Return the (x, y) coordinate for the center point of the cell that contains the specified text.  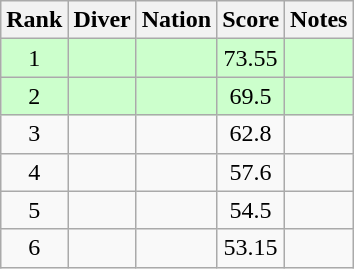
6 (34, 248)
62.8 (251, 134)
5 (34, 210)
2 (34, 96)
Diver (102, 20)
Rank (34, 20)
73.55 (251, 58)
53.15 (251, 248)
57.6 (251, 172)
3 (34, 134)
4 (34, 172)
1 (34, 58)
69.5 (251, 96)
Notes (319, 20)
Nation (176, 20)
Score (251, 20)
54.5 (251, 210)
